Search for the cell housing the specified text and yield its [X, Y] center coordinate. 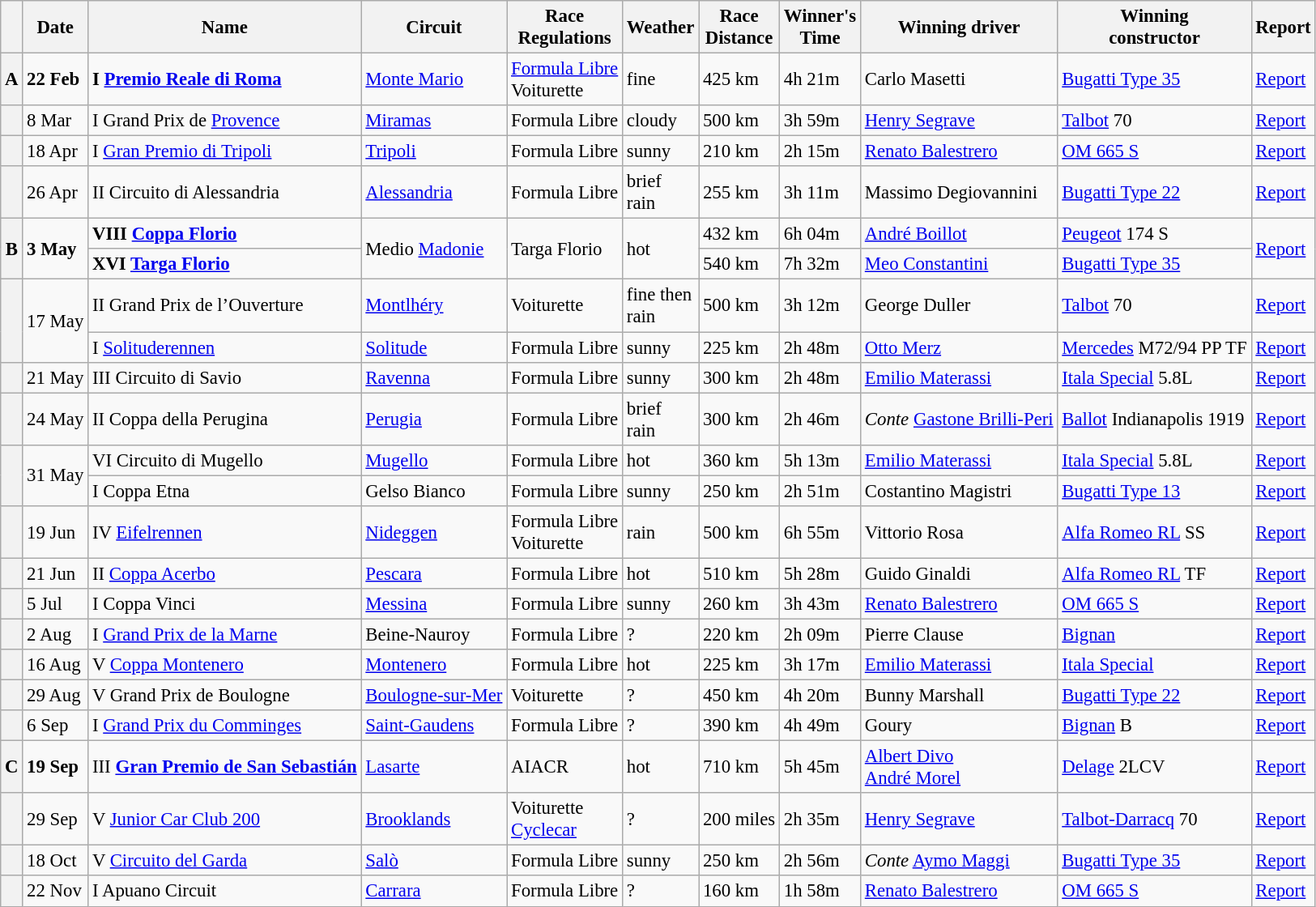
A [11, 79]
André Boillot [959, 234]
I Premio Reale di Roma [225, 79]
4h 21m [820, 79]
5 Jul [55, 604]
Medio Madonie [434, 249]
B [11, 249]
3h 11m [820, 193]
V Coppa Montenero [225, 665]
Pescara [434, 573]
I Grand Prix du Comminges [225, 726]
Miramas [434, 121]
Targa Florio [565, 249]
Costantino Magistri [959, 491]
Solitude [434, 347]
Pierre Clause [959, 634]
Talbot-Darracq 70 [1155, 820]
Saint-Gaudens [434, 726]
cloudy [661, 121]
Winning driver [959, 28]
Itala Special [1155, 665]
8 Mar [55, 121]
1h 58m [820, 892]
2h 46m [820, 419]
2h 56m [820, 861]
I Grand Prix de Provence [225, 121]
Winner'sTime [820, 28]
3h 43m [820, 604]
510 km [739, 573]
19 Jun [55, 533]
360 km [739, 460]
5h 45m [820, 768]
VI Circuito di Mugello [225, 460]
Vittorio Rosa [959, 533]
V Grand Prix de Boulogne [225, 696]
I Solituderennen [225, 347]
3h 59m [820, 121]
2h 51m [820, 491]
I Grand Prix de la Marne [225, 634]
Mercedes M72/94 PP TF [1155, 347]
Mugello [434, 460]
II Grand Prix de l’Ouverture [225, 306]
Circuit [434, 28]
Alfa Romeo RL SS [1155, 533]
Name [225, 28]
31 May [55, 475]
Brooklands [434, 820]
18 Oct [55, 861]
710 km [739, 768]
22 Feb [55, 79]
I Apuano Circuit [225, 892]
Peugeot 174 S [1155, 234]
19 Sep [55, 768]
Meo Constantini [959, 265]
26 Apr [55, 193]
450 km [739, 696]
24 May [55, 419]
4h 49m [820, 726]
rain [661, 533]
Beine-Nauroy [434, 634]
Perugia [434, 419]
V Circuito del Garda [225, 861]
Ravenna [434, 377]
RaceRegulations [565, 28]
160 km [739, 892]
II Circuito di Alessandria [225, 193]
Ballot Indianapolis 1919 [1155, 419]
Montenero [434, 665]
220 km [739, 634]
4h 20m [820, 696]
200 miles [739, 820]
3h 12m [820, 306]
III Gran Premio de San Sebastián [225, 768]
Date [55, 28]
21 Jun [55, 573]
Carlo Masetti [959, 79]
425 km [739, 79]
Carrara [434, 892]
Boulogne-sur-Mer [434, 696]
XVI Targa Florio [225, 265]
255 km [739, 193]
Bignan [1155, 634]
Gelso Bianco [434, 491]
VoituretteCyclecar [565, 820]
Alessandria [434, 193]
Otto Merz [959, 347]
2h 35m [820, 820]
Nideggen [434, 533]
3 May [55, 249]
RaceDistance [739, 28]
AIACR [565, 768]
2h 15m [820, 151]
Salò [434, 861]
Guido Ginaldi [959, 573]
Winningconstructor [1155, 28]
6 Sep [55, 726]
Monte Mario [434, 79]
29 Aug [55, 696]
29 Sep [55, 820]
IV Eifelrennen [225, 533]
22 Nov [55, 892]
7h 32m [820, 265]
fine then rain [661, 306]
I Coppa Etna [225, 491]
Goury [959, 726]
Conte Gastone Brilli-Peri [959, 419]
I Gran Premio di Tripoli [225, 151]
Bignan B [1155, 726]
Tripoli [434, 151]
Massimo Degiovannini [959, 193]
fine [661, 79]
6h 55m [820, 533]
III Circuito di Savio [225, 377]
Lasarte [434, 768]
5h 13m [820, 460]
George Duller [959, 306]
3h 17m [820, 665]
21 May [55, 377]
2 Aug [55, 634]
Bunny Marshall [959, 696]
6h 04m [820, 234]
I Coppa Vinci [225, 604]
210 km [739, 151]
2h 09m [820, 634]
18 Apr [55, 151]
16 Aug [55, 665]
VIII Coppa Florio [225, 234]
II Coppa della Perugina [225, 419]
Delage 2LCV [1155, 768]
Bugatti Type 13 [1155, 491]
5h 28m [820, 573]
17 May [55, 321]
Conte Aymo Maggi [959, 861]
Albert Divo André Morel [959, 768]
II Coppa Acerbo [225, 573]
Weather [661, 28]
540 km [739, 265]
432 km [739, 234]
390 km [739, 726]
Messina [434, 604]
C [11, 768]
Alfa Romeo RL TF [1155, 573]
Montlhéry [434, 306]
260 km [739, 604]
V Junior Car Club 200 [225, 820]
